Determine the [x, y] coordinate at the center of the cell enclosing the given text.  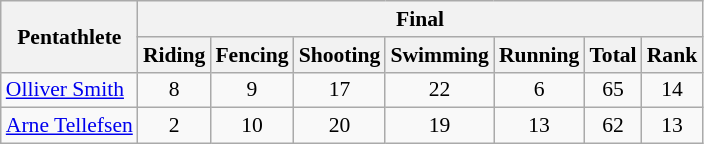
19 [439, 126]
Total [612, 55]
2 [174, 126]
Rank [672, 55]
Fencing [252, 55]
14 [672, 90]
Swimming [439, 55]
65 [612, 90]
9 [252, 90]
Final [420, 19]
17 [340, 90]
8 [174, 90]
62 [612, 126]
Running [540, 55]
6 [540, 90]
Arne Tellefsen [70, 126]
Olliver Smith [70, 90]
Pentathlete [70, 36]
20 [340, 126]
22 [439, 90]
Riding [174, 55]
Shooting [340, 55]
10 [252, 126]
